Determine the [x, y] coordinate at the center of the cell enclosing the given text.  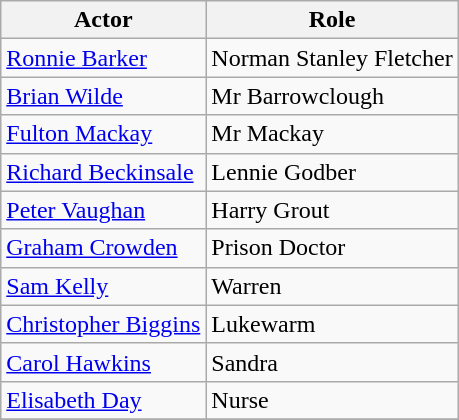
Warren [332, 286]
Actor [104, 20]
Graham Crowden [104, 248]
Peter Vaughan [104, 210]
Lukewarm [332, 324]
Sam Kelly [104, 286]
Brian Wilde [104, 96]
Elisabeth Day [104, 400]
Norman Stanley Fletcher [332, 58]
Role [332, 20]
Ronnie Barker [104, 58]
Sandra [332, 362]
Prison Doctor [332, 248]
Mr Mackay [332, 134]
Mr Barrowclough [332, 96]
Lennie Godber [332, 172]
Carol Hawkins [104, 362]
Nurse [332, 400]
Harry Grout [332, 210]
Christopher Biggins [104, 324]
Richard Beckinsale [104, 172]
Fulton Mackay [104, 134]
